Identify which cell holds the provided text, then report its (x, y) central coordinate. 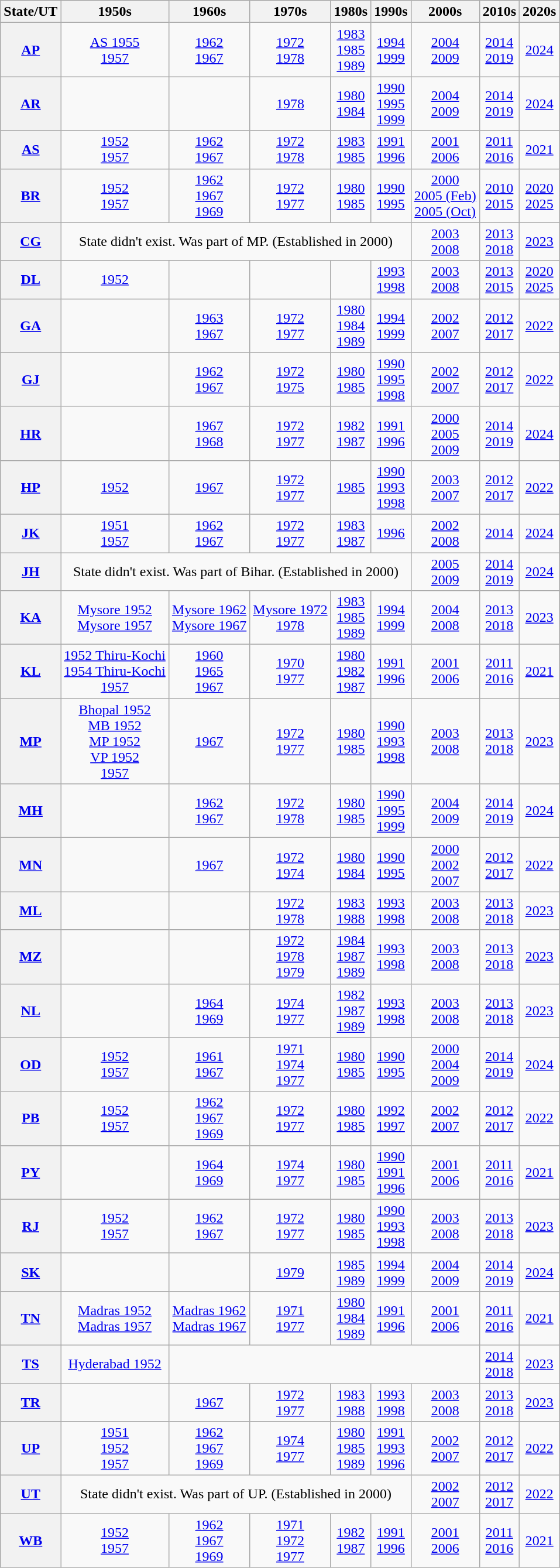
ML (30, 911)
1984 1987 1989 (351, 957)
Mysore 1952 Mysore 1957 (115, 618)
1979 (290, 1272)
State/UT (30, 12)
2002 2008 (445, 533)
1964 1969 (209, 1011)
19801985 (351, 1172)
2000 2004 2009 (445, 1064)
1992 1997 (391, 1118)
TS (30, 1364)
AS (30, 150)
1951 1957 (115, 533)
HP (30, 487)
19741977 (290, 1172)
2003 2007 (445, 487)
State didn't exist. Was part of UP. (Established in 2000) (236, 1494)
1970s (290, 12)
CG (30, 241)
2010s (499, 12)
1963 1967 (209, 326)
State didn't exist. Was part of MP. (Established in 2000) (236, 241)
2010 2015 (499, 196)
GA (30, 326)
1952 Thiru-Kochi 1954 Thiru-Kochi 1957 (115, 672)
1980 1984 1989 (351, 326)
2020s (540, 12)
1961 1967 (209, 1064)
20132018 (499, 241)
1960 1965 1967 (209, 672)
1983 1985 (351, 150)
1990 1995 1998 (391, 379)
19641969 (209, 1172)
AS 1955 1957 (115, 50)
2000s (445, 12)
OD (30, 1064)
UT (30, 1494)
2013 2015 (499, 280)
19711977 (290, 1318)
Mysore 1962 Mysore 1967 (209, 618)
JH (30, 571)
1967 1968 (209, 433)
WB (30, 1540)
MZ (30, 957)
TN (30, 1318)
1980s (351, 12)
State didn't exist. Was part of Bihar. (Established in 2000) (236, 571)
HR (30, 433)
KL (30, 672)
MH (30, 811)
PB (30, 1118)
PY (30, 1172)
20032008 (445, 241)
Madras 1962Madras 1967 (209, 1318)
1980 1985 1989 (351, 1449)
NL (30, 1011)
Mysore 1972 1978 (290, 618)
198019841989 (351, 1318)
1980 1982 1987 (351, 672)
1985 (351, 487)
199019911996 (391, 1172)
UP (30, 1449)
JK (30, 533)
1982 1987 1989 (351, 1011)
1972 1978 1979 (290, 957)
AP (30, 50)
Hyderabad 1952 (115, 1364)
BR (30, 196)
RJ (30, 1226)
1971 1974 1977 (290, 1064)
1970 1977 (290, 672)
MN (30, 865)
SK (30, 1272)
2000 2002 2007 (445, 865)
1950s (115, 12)
AR (30, 104)
1951 1952 1957 (115, 1449)
1991 1993 1996 (391, 1449)
1985 1989 (351, 1272)
TR (30, 1402)
1990s (391, 12)
2005 2009 (445, 571)
1972 1975 (290, 379)
1971 1972 1977 (290, 1540)
Bhopal 1952 MB 1952 MP 1952 VP 1952 1957 (115, 741)
19911996 (391, 1318)
1972 1974 (290, 865)
GJ (30, 379)
2000 2005 2009 (445, 433)
20142018 (499, 1364)
2004 2008 (445, 618)
1983 1987 (351, 533)
1996 (391, 533)
2000 2005 (Feb) 2005 (Oct) (445, 196)
KA (30, 618)
1978 (290, 104)
DL (30, 280)
Madras 1952Madras 1957 (115, 1318)
2014 (499, 533)
MP (30, 741)
1960s (209, 12)
